Extract the [X, Y] coordinate from the center of the cell holding the provided text.  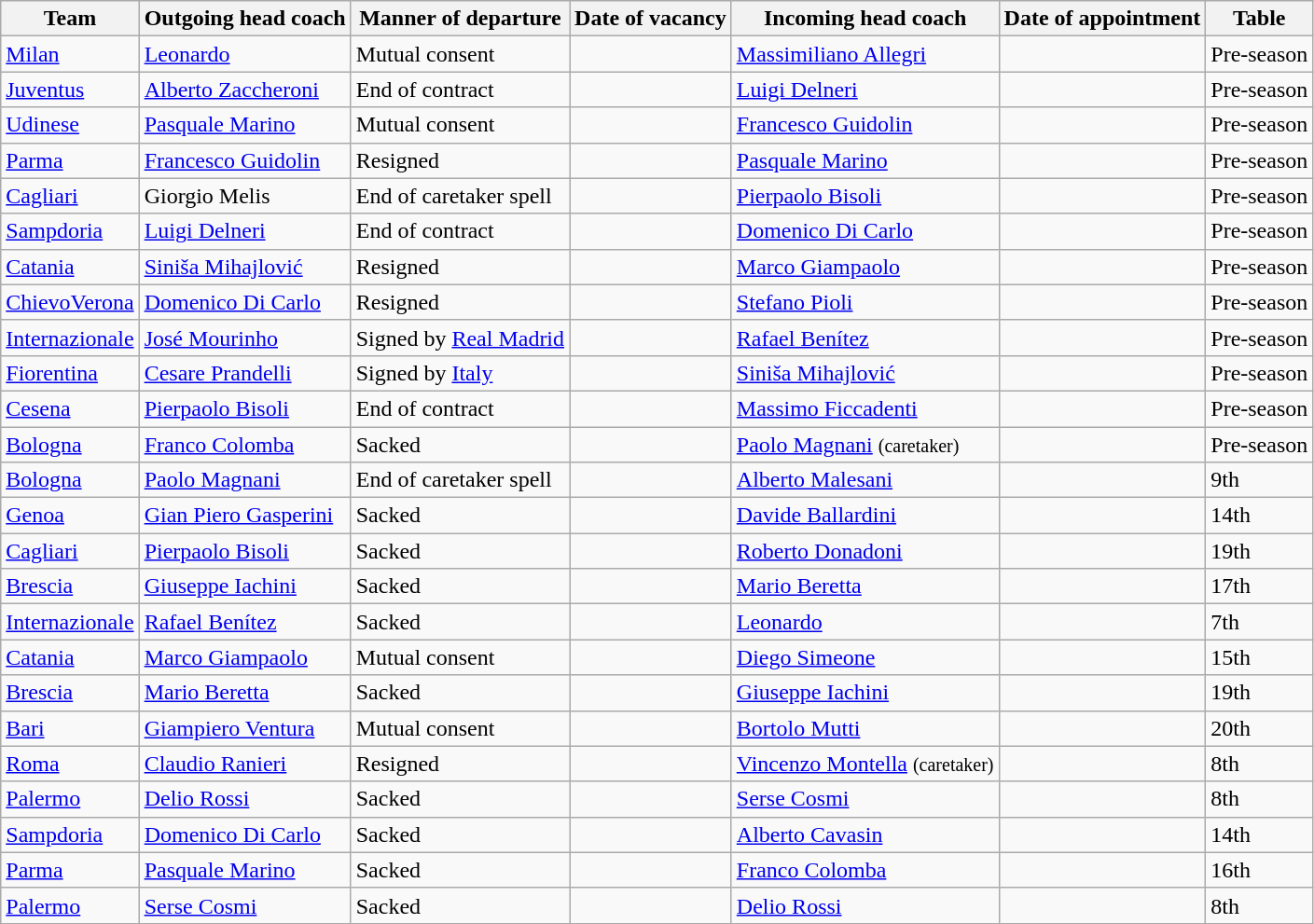
Paolo Magnani [244, 480]
17th [1259, 586]
Roma [70, 764]
Massimiliano Allegri [865, 54]
Milan [70, 54]
Stefano Pioli [865, 302]
Claudio Ranieri [244, 764]
Giampiero Ventura [244, 728]
Vincenzo Montella (caretaker) [865, 764]
Giorgio Melis [244, 196]
Signed by Real Madrid [460, 338]
Signed by Italy [460, 373]
7th [1259, 622]
20th [1259, 728]
Roberto Donadoni [865, 551]
Incoming head coach [865, 19]
Team [70, 19]
Juventus [70, 90]
Diego Simeone [865, 657]
16th [1259, 870]
Cesena [70, 408]
Udinese [70, 125]
Cesare Prandelli [244, 373]
Massimo Ficcadenti [865, 408]
Outgoing head coach [244, 19]
Alberto Malesani [865, 480]
Davide Ballardini [865, 516]
Fiorentina [70, 373]
Bari [70, 728]
Alberto Zaccheroni [244, 90]
Date of vacancy [651, 19]
Paolo Magnani (caretaker) [865, 445]
Genoa [70, 516]
Bortolo Mutti [865, 728]
Manner of departure [460, 19]
Alberto Cavasin [865, 834]
Gian Piero Gasperini [244, 516]
ChievoVerona [70, 302]
9th [1259, 480]
José Mourinho [244, 338]
15th [1259, 657]
Date of appointment [1102, 19]
Table [1259, 19]
